Output the [X, Y] coordinate of the center of the cell containing the given text.  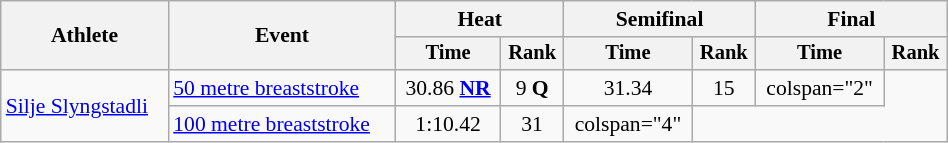
colspan="4" [628, 124]
Heat [480, 19]
Final [851, 19]
9 Q [532, 88]
31.34 [628, 88]
100 metre breaststroke [282, 124]
31 [532, 124]
colspan="2" [819, 88]
15 [724, 88]
30.86 NR [448, 88]
Event [282, 36]
Athlete [84, 36]
Semifinal [660, 19]
1:10.42 [448, 124]
Silje Slyngstadli [84, 106]
50 metre breaststroke [282, 88]
